From the cell containing the given text, extract its center point as [X, Y] coordinate. 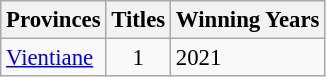
Vientiane [54, 58]
Winning Years [247, 20]
Titles [138, 20]
2021 [247, 58]
Provinces [54, 20]
1 [138, 58]
